Output the (x, y) coordinate of the center of the cell containing the given text.  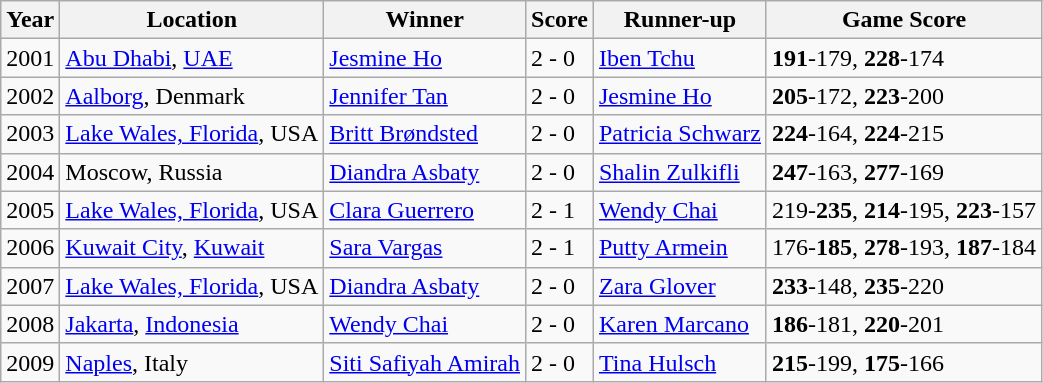
Location (192, 20)
Runner-up (680, 20)
Jennifer Tan (425, 96)
2004 (30, 172)
191-179, 228-174 (904, 58)
Abu Dhabi, UAE (192, 58)
2009 (30, 362)
224-164, 224-215 (904, 134)
Zara Glover (680, 286)
Winner (425, 20)
Clara Guerrero (425, 210)
Moscow, Russia (192, 172)
Aalborg, Denmark (192, 96)
Patricia Schwarz (680, 134)
219-235, 214-195, 223-157 (904, 210)
Tina Hulsch (680, 362)
Jakarta, Indonesia (192, 324)
247-163, 277-169 (904, 172)
Sara Vargas (425, 248)
Kuwait City, Kuwait (192, 248)
215-199, 175-166 (904, 362)
Britt Brøndsted (425, 134)
205-172, 223-200 (904, 96)
2002 (30, 96)
2005 (30, 210)
Iben Tchu (680, 58)
Year (30, 20)
233-148, 235-220 (904, 286)
Putty Armein (680, 248)
Karen Marcano (680, 324)
2007 (30, 286)
186-181, 220-201 (904, 324)
2003 (30, 134)
2008 (30, 324)
Siti Safiyah Amirah (425, 362)
Score (560, 20)
2001 (30, 58)
176-185, 278-193, 187-184 (904, 248)
Shalin Zulkifli (680, 172)
Game Score (904, 20)
2006 (30, 248)
Naples, Italy (192, 362)
